Search for the cell housing the specified text and yield its [x, y] center coordinate. 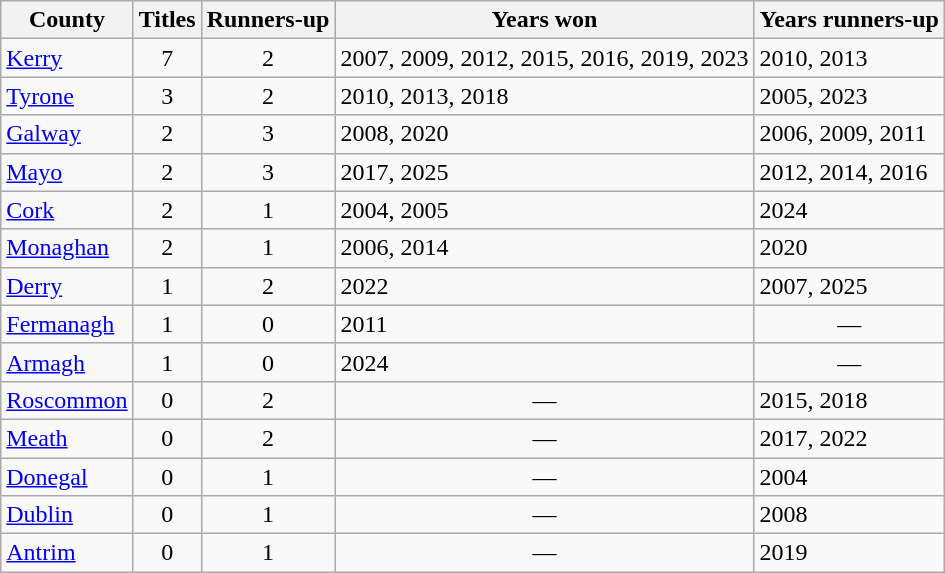
2022 [544, 286]
Dublin [67, 515]
2010, 2013, 2018 [544, 96]
Titles [167, 20]
Mayo [67, 172]
Galway [67, 134]
2020 [849, 248]
Tyrone [67, 96]
2019 [849, 553]
Donegal [67, 477]
Derry [67, 286]
2004, 2005 [544, 210]
Kerry [67, 58]
2004 [849, 477]
Fermanagh [67, 324]
2017, 2022 [849, 438]
County [67, 20]
2017, 2025 [544, 172]
2011 [544, 324]
Cork [67, 210]
Antrim [67, 553]
2007, 2025 [849, 286]
7 [167, 58]
2006, 2014 [544, 248]
Armagh [67, 362]
2007, 2009, 2012, 2015, 2016, 2019, 2023 [544, 58]
Years runners-up [849, 20]
Years won [544, 20]
2015, 2018 [849, 400]
Roscommon [67, 400]
2006, 2009, 2011 [849, 134]
Meath [67, 438]
Monaghan [67, 248]
2008 [849, 515]
2005, 2023 [849, 96]
2012, 2014, 2016 [849, 172]
2010, 2013 [849, 58]
2008, 2020 [544, 134]
Runners-up [268, 20]
